Return (x, y) of the center of cell containing provided text 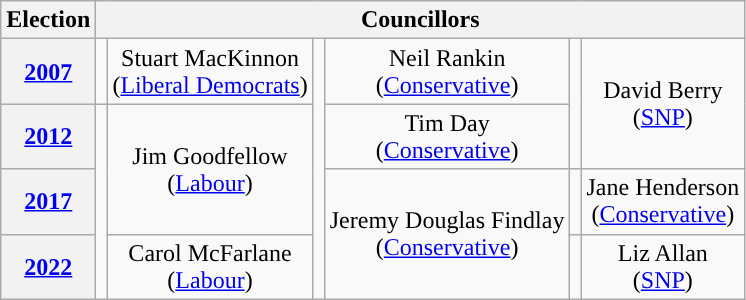
Jeremy Douglas Findlay(Conservative) (447, 234)
Councillors (420, 20)
2007 (48, 72)
Jane Henderson(Conservative) (663, 202)
David Berry(SNP) (663, 104)
Jim Goodfellow(Labour) (210, 169)
2012 (48, 136)
Tim Day(Conservative) (447, 136)
Neil Rankin(Conservative) (447, 72)
Stuart MacKinnon(Liberal Democrats) (210, 72)
2017 (48, 202)
Carol McFarlane(Labour) (210, 266)
Liz Allan(SNP) (663, 266)
Election (48, 20)
2022 (48, 266)
